From the cell containing the given text, extract its center point as [x, y] coordinate. 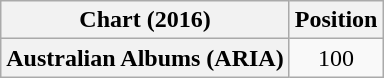
Position [336, 20]
Australian Albums (ARIA) [145, 58]
Chart (2016) [145, 20]
100 [336, 58]
